Determine the [x, y] coordinate at the center of the cell enclosing the given text.  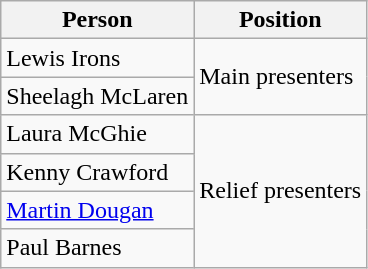
Lewis Irons [98, 58]
Position [280, 20]
Martin Dougan [98, 210]
Sheelagh McLaren [98, 96]
Main presenters [280, 77]
Kenny Crawford [98, 172]
Paul Barnes [98, 248]
Laura McGhie [98, 134]
Person [98, 20]
Relief presenters [280, 191]
